Determine the (x, y) coordinate at the center of the cell enclosing the given text.  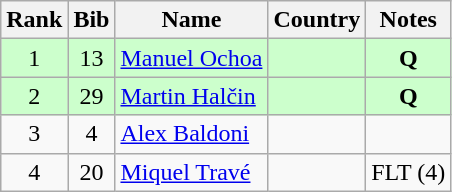
Miquel Travé (192, 172)
Martin Halčin (192, 96)
2 (34, 96)
Notes (408, 20)
Manuel Ochoa (192, 58)
Name (192, 20)
Rank (34, 20)
3 (34, 134)
20 (92, 172)
29 (92, 96)
Country (317, 20)
1 (34, 58)
Bib (92, 20)
13 (92, 58)
FLT (4) (408, 172)
Alex Baldoni (192, 134)
